From the cell containing the given text, extract its center point as [X, Y] coordinate. 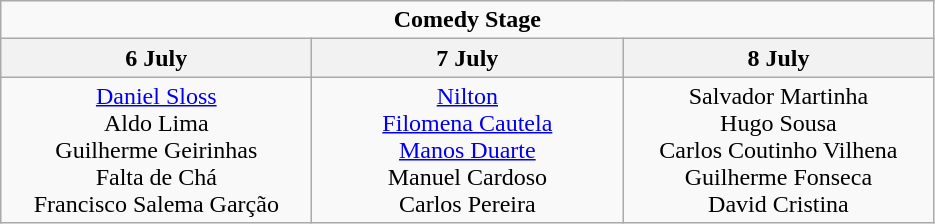
Daniel SlossAldo LimaGuilherme GeirinhasFalta de CháFrancisco Salema Garção [156, 150]
7 July [468, 58]
Salvador MartinhaHugo SousaCarlos Coutinho VilhenaGuilherme FonsecaDavid Cristina [778, 150]
6 July [156, 58]
Comedy Stage [468, 20]
8 July [778, 58]
NiltonFilomena CautelaManos DuarteManuel CardosoCarlos Pereira [468, 150]
